Output the (X, Y) coordinate of the center of the cell containing the given text.  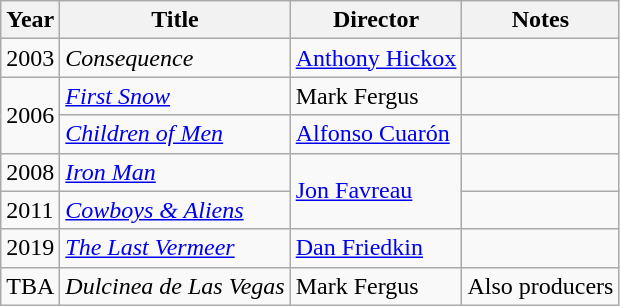
Consequence (175, 58)
First Snow (175, 96)
2006 (30, 115)
2011 (30, 210)
2008 (30, 172)
TBA (30, 286)
2003 (30, 58)
2019 (30, 248)
Cowboys & Aliens (175, 210)
Children of Men (175, 134)
Anthony Hickox (376, 58)
Year (30, 20)
Dulcinea de Las Vegas (175, 286)
Iron Man (175, 172)
Also producers (540, 286)
Title (175, 20)
Notes (540, 20)
Director (376, 20)
Dan Friedkin (376, 248)
Jon Favreau (376, 191)
The Last Vermeer (175, 248)
Alfonso Cuarón (376, 134)
